Extract the (X, Y) coordinate from the center of the cell holding the provided text.  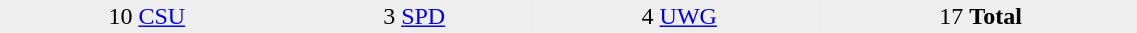
4 UWG (680, 16)
3 SPD (414, 16)
10 CSU (146, 16)
